Determine the [x, y] coordinate at the center of the cell enclosing the given text.  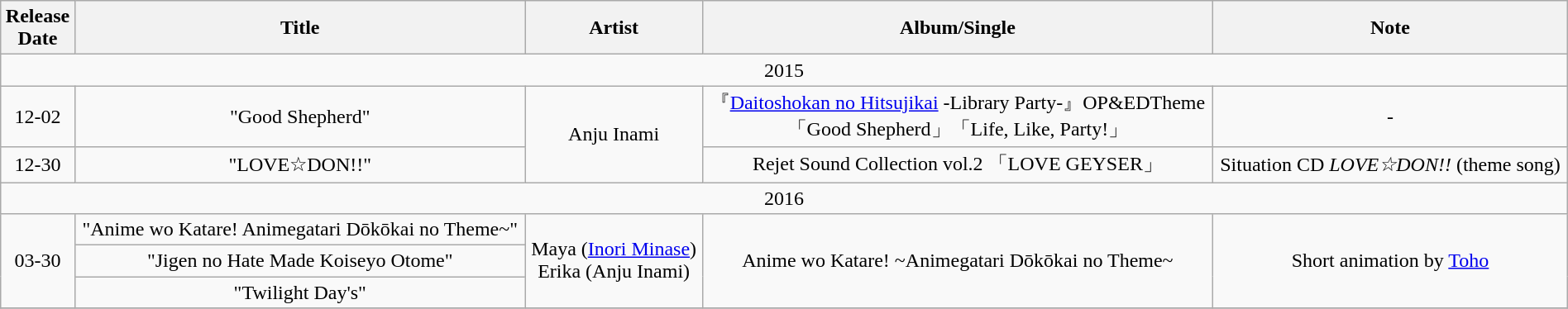
Anju Inami [614, 134]
12-02 [38, 116]
Note [1390, 28]
03-30 [38, 261]
Album/Single [958, 28]
2016 [784, 197]
"LOVE☆DON!!" [299, 165]
- [1390, 116]
ReleaseDate [38, 28]
"Jigen no Hate Made Koiseyo Otome" [299, 261]
12-30 [38, 165]
Maya (Inori Minase)Erika (Anju Inami) [614, 261]
Title [299, 28]
Artist [614, 28]
Short animation by Toho [1390, 261]
Anime wo Katare! ~Animegatari Dōkōkai no Theme~ [958, 261]
Situation CD LOVE☆DON!! (theme song) [1390, 165]
2015 [784, 70]
"Good Shepherd" [299, 116]
Rejet Sound Collection vol.2 「LOVE GEYSER」 [958, 165]
『Daitoshokan no Hitsujikai -Library Party-』OP&EDTheme「Good Shepherd」「Life, Like, Party!」 [958, 116]
"Anime wo Katare! Animegatari Dōkōkai no Theme~" [299, 230]
"Twilight Day's" [299, 292]
